Determine the (X, Y) coordinate at the center of the cell enclosing the given text.  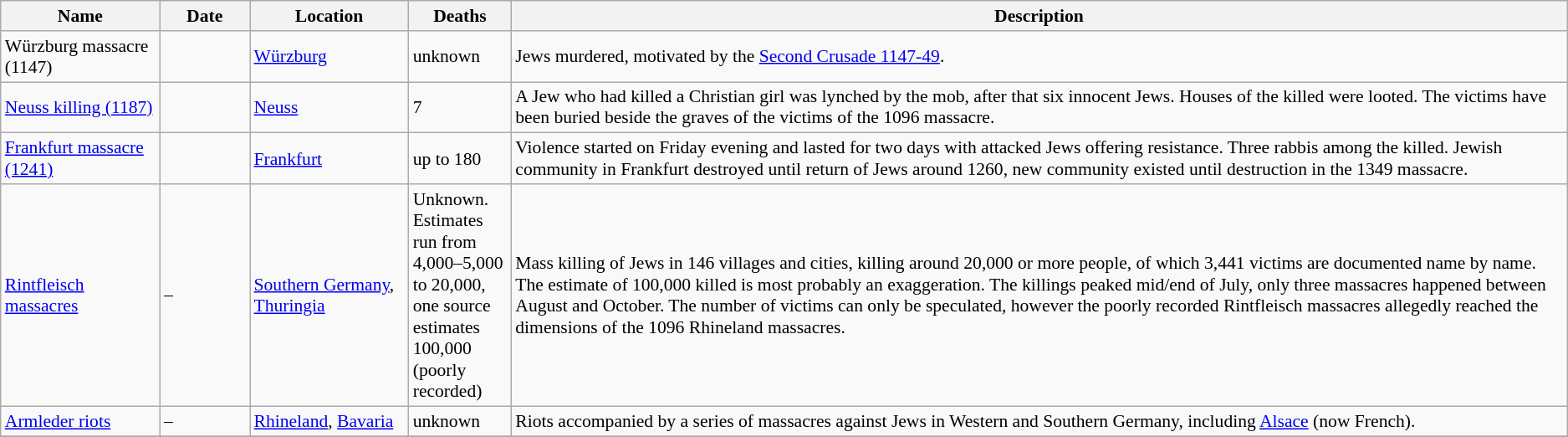
Rhineland, Bavaria (329, 421)
Frankfurt (329, 159)
Deaths (460, 16)
Location (329, 16)
Neuss (329, 107)
Neuss killing (1187) (80, 107)
Frankfurt massacre (1241) (80, 159)
Würzburg (329, 57)
Jews murdered, motivated by the Second Crusade 1147-49. (1039, 57)
Armleder riots (80, 421)
Date (205, 16)
Würzburg massacre (1147) (80, 57)
Name (80, 16)
Description (1039, 16)
7 (460, 107)
Rintfleisch massacres (80, 295)
Unknown. Estimates run from 4,000–5,000 to 20,000, one source estimates 100,000 (poorly recorded) (460, 295)
Riots accompanied by a series of massacres against Jews in Western and Southern Germany, including Alsace (now French). (1039, 421)
Southern Germany, Thuringia (329, 295)
up to 180 (460, 159)
